Determine the (x, y) coordinate at the center of the cell enclosing the given text.  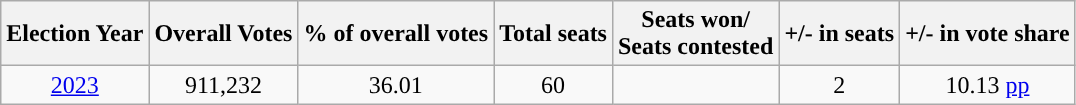
Election Year (75, 34)
36.01 (396, 85)
2023 (75, 85)
% of overall votes (396, 34)
911,232 (224, 85)
+/- in vote share (988, 34)
Overall Votes (224, 34)
60 (554, 85)
+/- in seats (840, 34)
Seats won/Seats contested (695, 34)
10.13 pp (988, 85)
2 (840, 85)
Total seats (554, 34)
